Output the [x, y] coordinate of the center of the cell containing the given text.  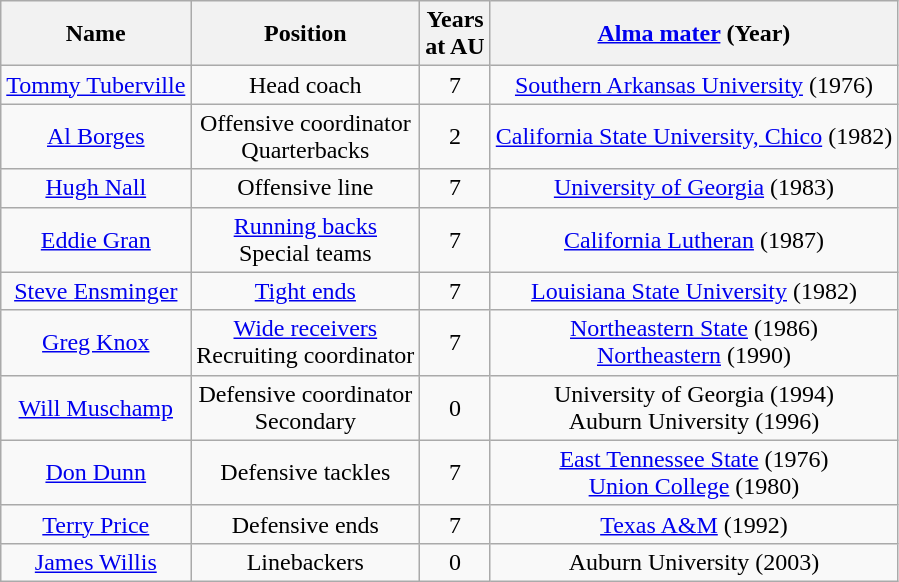
Greg Knox [96, 342]
Southern Arkansas University (1976) [694, 85]
Defensive ends [306, 524]
Al Borges [96, 136]
California State University, Chico (1982) [694, 136]
Don Dunn [96, 472]
Steve Ensminger [96, 291]
Offensive coordinatorQuarterbacks [306, 136]
California Lutheran (1987) [694, 240]
Tommy Tuberville [96, 85]
Defensive coordinatorSecondary [306, 408]
University of Georgia (1994)Auburn University (1996) [694, 408]
Yearsat AU [455, 34]
Wide receiversRecruiting coordinator [306, 342]
Will Muschamp [96, 408]
Auburn University (2003) [694, 562]
2 [455, 136]
Hugh Nall [96, 188]
Running backsSpecial teams [306, 240]
Terry Price [96, 524]
Offensive line [306, 188]
East Tennessee State (1976)Union College (1980) [694, 472]
Position [306, 34]
Louisiana State University (1982) [694, 291]
University of Georgia (1983) [694, 188]
Eddie Gran [96, 240]
Linebackers [306, 562]
Defensive tackles [306, 472]
James Willis [96, 562]
Alma mater (Year) [694, 34]
Name [96, 34]
Texas A&M (1992) [694, 524]
Head coach [306, 85]
Tight ends [306, 291]
Northeastern State (1986)Northeastern (1990) [694, 342]
